For the text-containing cell, return its midpoint in [x, y] coordinate format. 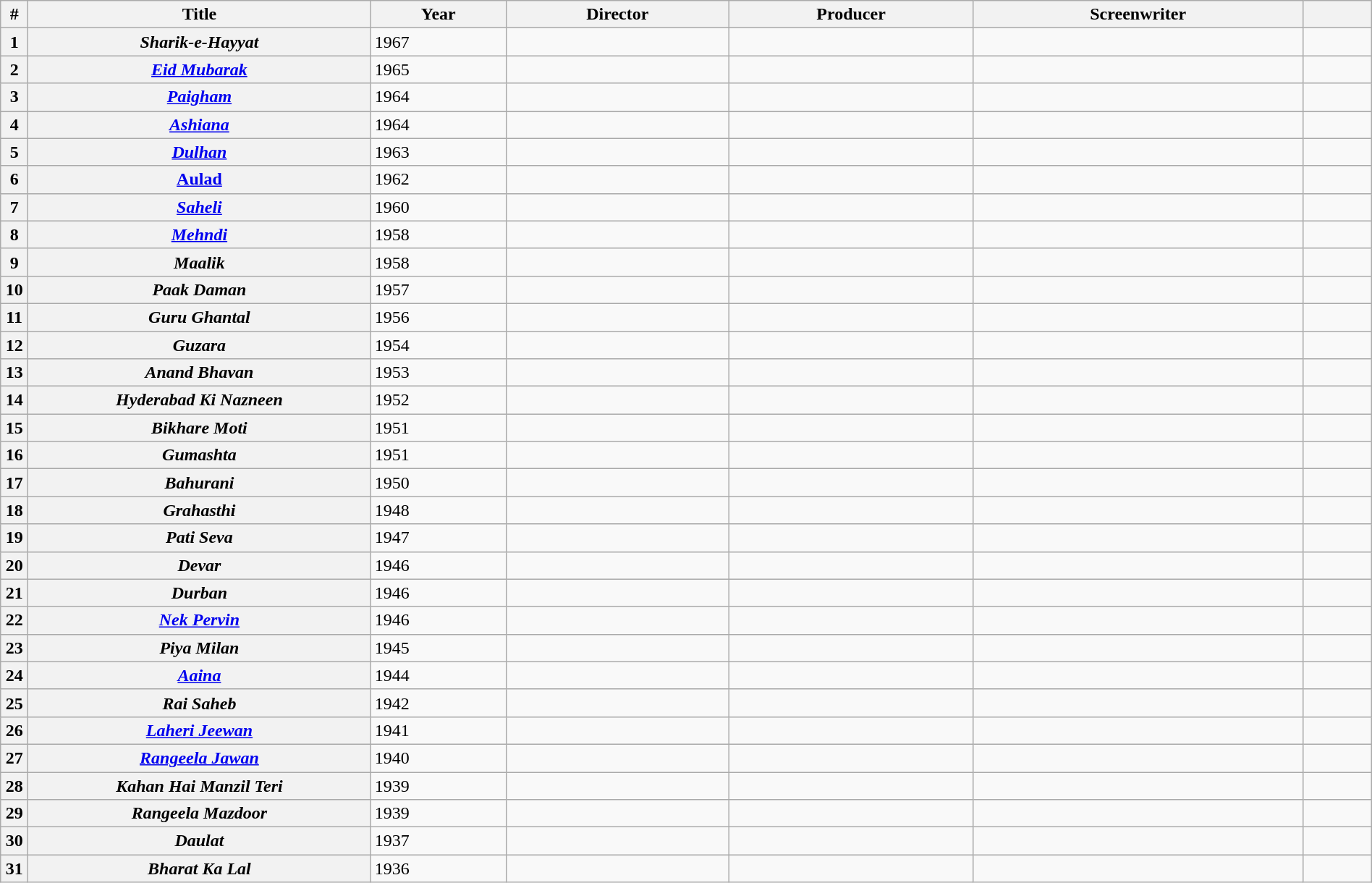
14 [14, 400]
Laheri Jeewan [200, 730]
20 [14, 565]
2 [14, 69]
Devar [200, 565]
1962 [439, 179]
29 [14, 814]
Paak Daman [200, 290]
1965 [439, 69]
30 [14, 841]
26 [14, 730]
7 [14, 207]
1936 [439, 869]
Guzara [200, 345]
17 [14, 483]
Rangeela Jawan [200, 758]
4 [14, 124]
Paigham [200, 97]
1944 [439, 675]
Sharik-e-Hayyat [200, 42]
21 [14, 593]
Durban [200, 593]
12 [14, 345]
1952 [439, 400]
10 [14, 290]
18 [14, 510]
Saheli [200, 207]
23 [14, 648]
Maalik [200, 262]
11 [14, 317]
1950 [439, 483]
31 [14, 869]
Rangeela Mazdoor [200, 814]
1953 [439, 373]
22 [14, 620]
1940 [439, 758]
1957 [439, 290]
1960 [439, 207]
1947 [439, 538]
13 [14, 373]
25 [14, 703]
27 [14, 758]
1963 [439, 152]
1956 [439, 317]
15 [14, 428]
Bahurani [200, 483]
5 [14, 152]
Pati Seva [200, 538]
Producer [851, 14]
Rai Saheb [200, 703]
Bikhare Moti [200, 428]
Nek Pervin [200, 620]
Anand Bhavan [200, 373]
1937 [439, 841]
6 [14, 179]
Year [439, 14]
Screenwriter [1138, 14]
1967 [439, 42]
Aaina [200, 675]
Title [200, 14]
8 [14, 235]
Eid Mubarak [200, 69]
Bharat Ka Lal [200, 869]
Piya Milan [200, 648]
Kahan Hai Manzil Teri [200, 785]
16 [14, 455]
# [14, 14]
1945 [439, 648]
Dulhan [200, 152]
1 [14, 42]
Grahasthi [200, 510]
24 [14, 675]
1941 [439, 730]
1948 [439, 510]
Guru Ghantal [200, 317]
Ashiana [200, 124]
28 [14, 785]
1942 [439, 703]
19 [14, 538]
Daulat [200, 841]
Director [617, 14]
1954 [439, 345]
9 [14, 262]
3 [14, 97]
Hyderabad Ki Nazneen [200, 400]
Gumashta [200, 455]
Aulad [200, 179]
Mehndi [200, 235]
